Pinpoint the cell where the given text exists, returning its (X, Y) midpoint coordinate. 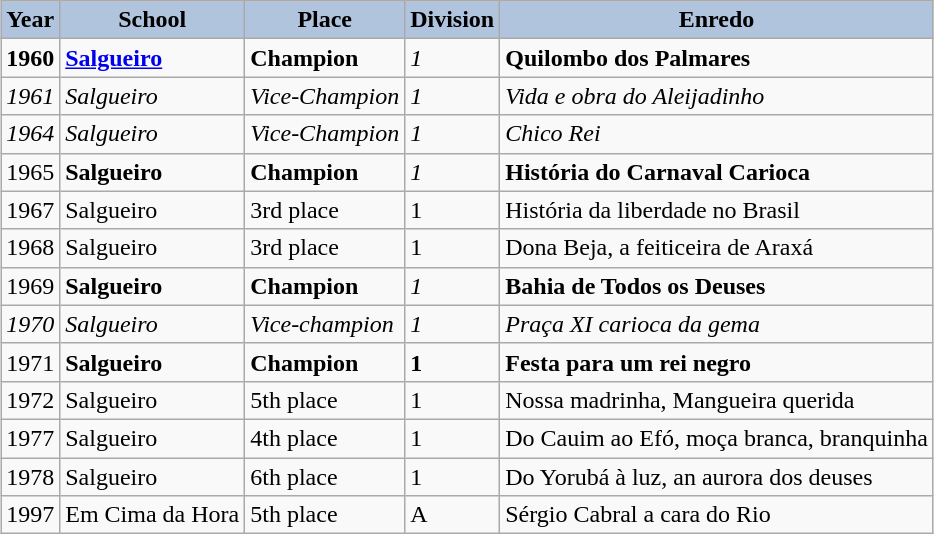
Quilombo dos Palmares (717, 58)
1970 (30, 324)
1971 (30, 362)
1961 (30, 96)
Division (452, 20)
Vida e obra do Aleijadinho (717, 96)
Nossa madrinha, Mangueira querida (717, 400)
4th place (325, 438)
1967 (30, 210)
Do Cauim ao Efó, moça branca, branquinha (717, 438)
1997 (30, 515)
Festa para um rei negro (717, 362)
História da liberdade no Brasil (717, 210)
1977 (30, 438)
Place (325, 20)
Year (30, 20)
História do Carnaval Carioca (717, 172)
Dona Beja, a feiticeira de Araxá (717, 248)
1964 (30, 134)
Sérgio Cabral a cara do Rio (717, 515)
1965 (30, 172)
1960 (30, 58)
School (152, 20)
1969 (30, 286)
Do Yorubá à luz, an aurora dos deuses (717, 477)
A (452, 515)
6th place (325, 477)
Chico Rei (717, 134)
Enredo (717, 20)
1978 (30, 477)
Vice-champion (325, 324)
Bahia de Todos os Deuses (717, 286)
1968 (30, 248)
1972 (30, 400)
Em Cima da Hora (152, 515)
Praça XI carioca da gema (717, 324)
